Identify which cell holds the provided text, then report its (x, y) central coordinate. 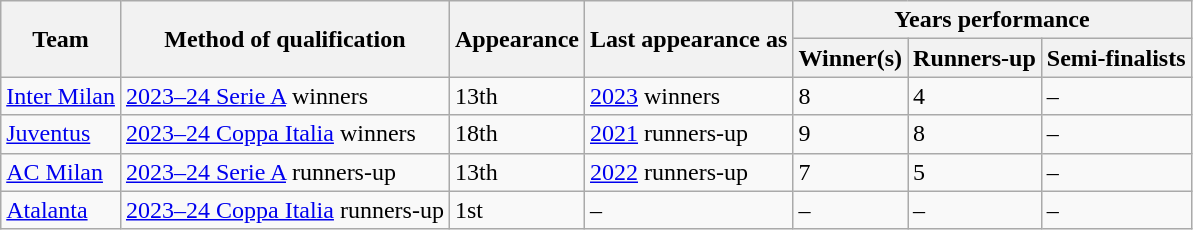
1st (516, 210)
18th (516, 134)
2021 runners-up (688, 134)
2023–24 Serie A winners (284, 96)
Method of qualification (284, 39)
2023 winners (688, 96)
Team (61, 39)
2023–24 Serie A runners-up (284, 172)
2023–24 Coppa Italia winners (284, 134)
5 (975, 172)
AC Milan (61, 172)
9 (850, 134)
Atalanta (61, 210)
2022 runners-up (688, 172)
Years performance (992, 20)
Last appearance as (688, 39)
Semi-finalists (1116, 58)
7 (850, 172)
2023–24 Coppa Italia runners-up (284, 210)
Inter Milan (61, 96)
Winner(s) (850, 58)
Juventus (61, 134)
Runners-up (975, 58)
4 (975, 96)
Appearance (516, 39)
